Pinpoint the cell where the given text exists, returning its (x, y) midpoint coordinate. 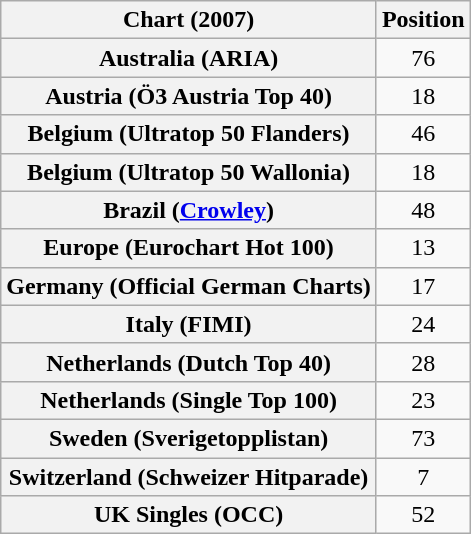
Austria (Ö3 Austria Top 40) (189, 96)
48 (423, 210)
UK Singles (OCC) (189, 515)
Sweden (Sverigetopplistan) (189, 438)
Belgium (Ultratop 50 Wallonia) (189, 172)
46 (423, 134)
Chart (2007) (189, 20)
13 (423, 248)
Netherlands (Single Top 100) (189, 400)
Position (423, 20)
Brazil (Crowley) (189, 210)
23 (423, 400)
Belgium (Ultratop 50 Flanders) (189, 134)
28 (423, 362)
Netherlands (Dutch Top 40) (189, 362)
24 (423, 324)
52 (423, 515)
17 (423, 286)
Australia (ARIA) (189, 58)
Germany (Official German Charts) (189, 286)
76 (423, 58)
Switzerland (Schweizer Hitparade) (189, 477)
Europe (Eurochart Hot 100) (189, 248)
Italy (FIMI) (189, 324)
73 (423, 438)
7 (423, 477)
